From the cell containing the given text, extract its center point as (x, y) coordinate. 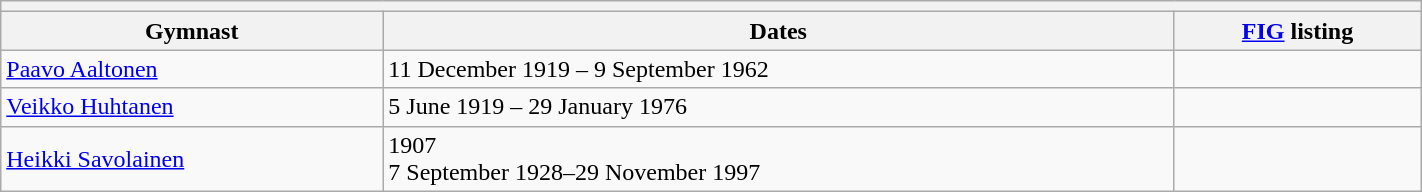
Gymnast (192, 31)
19077 September 1928–29 November 1997 (778, 158)
11 December 1919 – 9 September 1962 (778, 69)
Heikki Savolainen (192, 158)
FIG listing (1298, 31)
5 June 1919 – 29 January 1976 (778, 107)
Veikko Huhtanen (192, 107)
Paavo Aaltonen (192, 69)
Dates (778, 31)
